Detect which cell encompasses the target text, then output its (x, y) center coordinate. 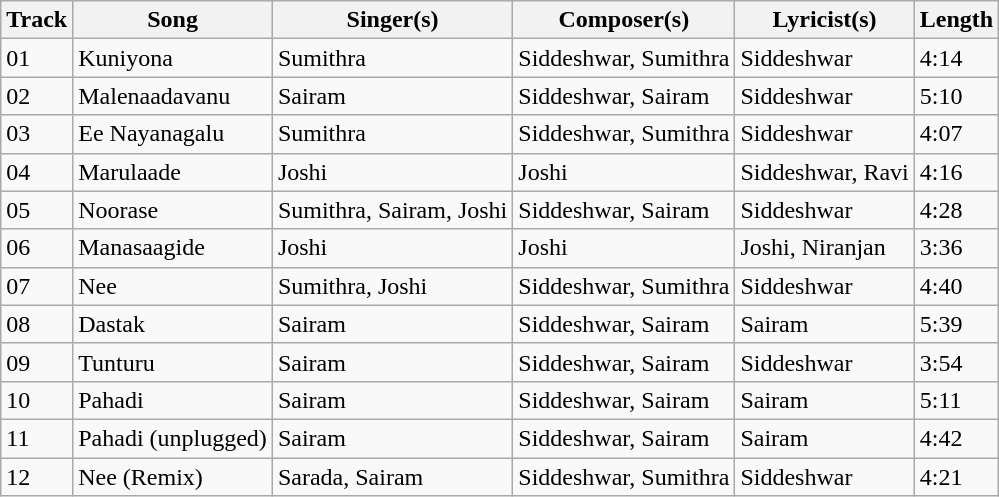
3:54 (956, 362)
Lyricist(s) (824, 20)
Marulaade (173, 172)
02 (37, 96)
Nee (Remix) (173, 477)
Siddeshwar, Ravi (824, 172)
5:11 (956, 400)
11 (37, 438)
Singer(s) (392, 20)
4:07 (956, 134)
08 (37, 324)
Ee Nayanagalu (173, 134)
Song (173, 20)
5:10 (956, 96)
09 (37, 362)
Tunturu (173, 362)
Composer(s) (624, 20)
05 (37, 210)
4:42 (956, 438)
4:40 (956, 286)
Dastak (173, 324)
Joshi, Niranjan (824, 248)
Sarada, Sairam (392, 477)
10 (37, 400)
4:21 (956, 477)
4:28 (956, 210)
Manasaagide (173, 248)
Nee (173, 286)
04 (37, 172)
3:36 (956, 248)
Track (37, 20)
Kuniyona (173, 58)
07 (37, 286)
Noorase (173, 210)
Length (956, 20)
Pahadi (unplugged) (173, 438)
Malenaadavanu (173, 96)
4:14 (956, 58)
Sumithra, Joshi (392, 286)
03 (37, 134)
01 (37, 58)
Sumithra, Sairam, Joshi (392, 210)
12 (37, 477)
5:39 (956, 324)
Pahadi (173, 400)
06 (37, 248)
4:16 (956, 172)
